Determine the [x, y] coordinate at the center of the cell enclosing the given text.  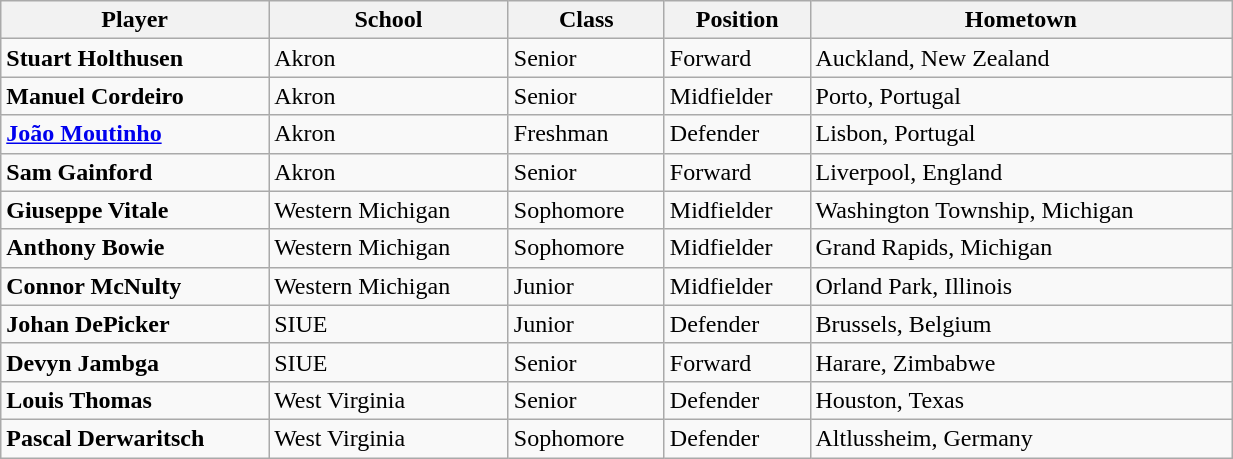
Lisbon, Portugal [1021, 134]
Orland Park, Illinois [1021, 286]
Connor McNulty [135, 286]
Washington Township, Michigan [1021, 210]
Sam Gainford [135, 172]
Player [135, 20]
Altlussheim, Germany [1021, 438]
Devyn Jambga [135, 362]
Freshman [586, 134]
Porto, Portugal [1021, 96]
Grand Rapids, Michigan [1021, 248]
Manuel Cordeiro [135, 96]
Hometown [1021, 20]
Giuseppe Vitale [135, 210]
Liverpool, England [1021, 172]
Stuart Holthusen [135, 58]
Auckland, New Zealand [1021, 58]
Class [586, 20]
João Moutinho [135, 134]
Houston, Texas [1021, 400]
Anthony Bowie [135, 248]
Position [737, 20]
Louis Thomas [135, 400]
Brussels, Belgium [1021, 324]
Johan DePicker [135, 324]
Harare, Zimbabwe [1021, 362]
School [389, 20]
Pascal Derwaritsch [135, 438]
